Locate the cell with the specified text and output its [X, Y] center coordinate. 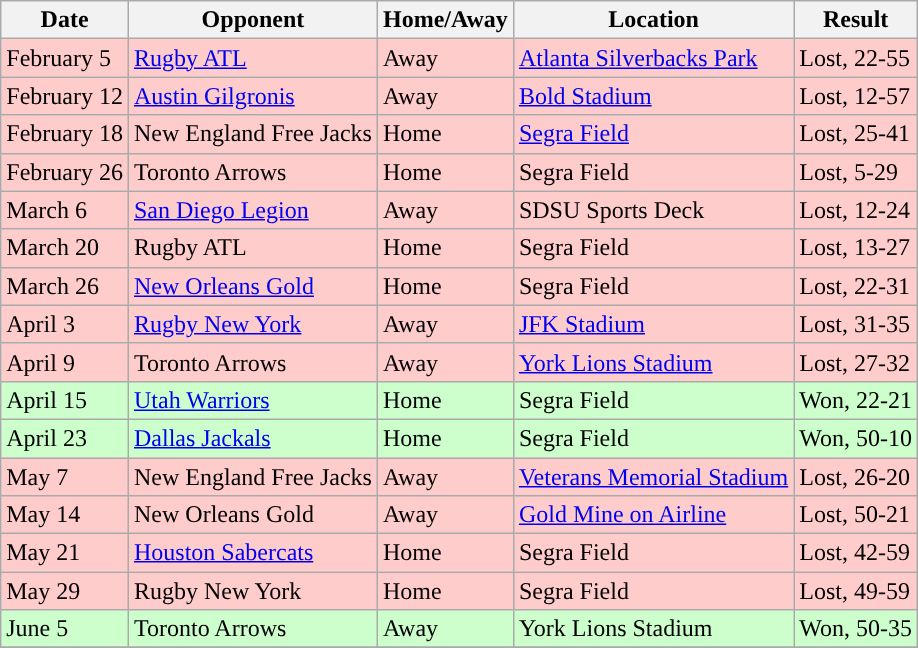
Date [65, 20]
May 29 [65, 591]
Lost, 22-31 [856, 286]
April 15 [65, 400]
February 5 [65, 58]
February 18 [65, 134]
Lost, 49-59 [856, 591]
May 14 [65, 515]
May 21 [65, 553]
Won, 22-21 [856, 400]
May 7 [65, 477]
April 23 [65, 438]
Veterans Memorial Stadium [653, 477]
April 3 [65, 324]
Location [653, 20]
Lost, 31-35 [856, 324]
March 6 [65, 210]
Lost, 42-59 [856, 553]
February 12 [65, 96]
JFK Stadium [653, 324]
March 26 [65, 286]
Lost, 26-20 [856, 477]
San Diego Legion [252, 210]
Lost, 12-24 [856, 210]
Lost, 12-57 [856, 96]
Won, 50-10 [856, 438]
June 5 [65, 629]
Won, 50-35 [856, 629]
Atlanta Silverbacks Park [653, 58]
February 26 [65, 172]
Lost, 22-55 [856, 58]
March 20 [65, 248]
Houston Sabercats [252, 553]
Lost, 50-21 [856, 515]
Dallas Jackals [252, 438]
Home/Away [445, 20]
SDSU Sports Deck [653, 210]
Austin Gilgronis [252, 96]
Lost, 5-29 [856, 172]
Lost, 25-41 [856, 134]
Result [856, 20]
Gold Mine on Airline [653, 515]
Lost, 27-32 [856, 362]
Lost, 13-27 [856, 248]
April 9 [65, 362]
Opponent [252, 20]
Utah Warriors [252, 400]
Bold Stadium [653, 96]
